Locate the cell with the specified text and output its [x, y] center coordinate. 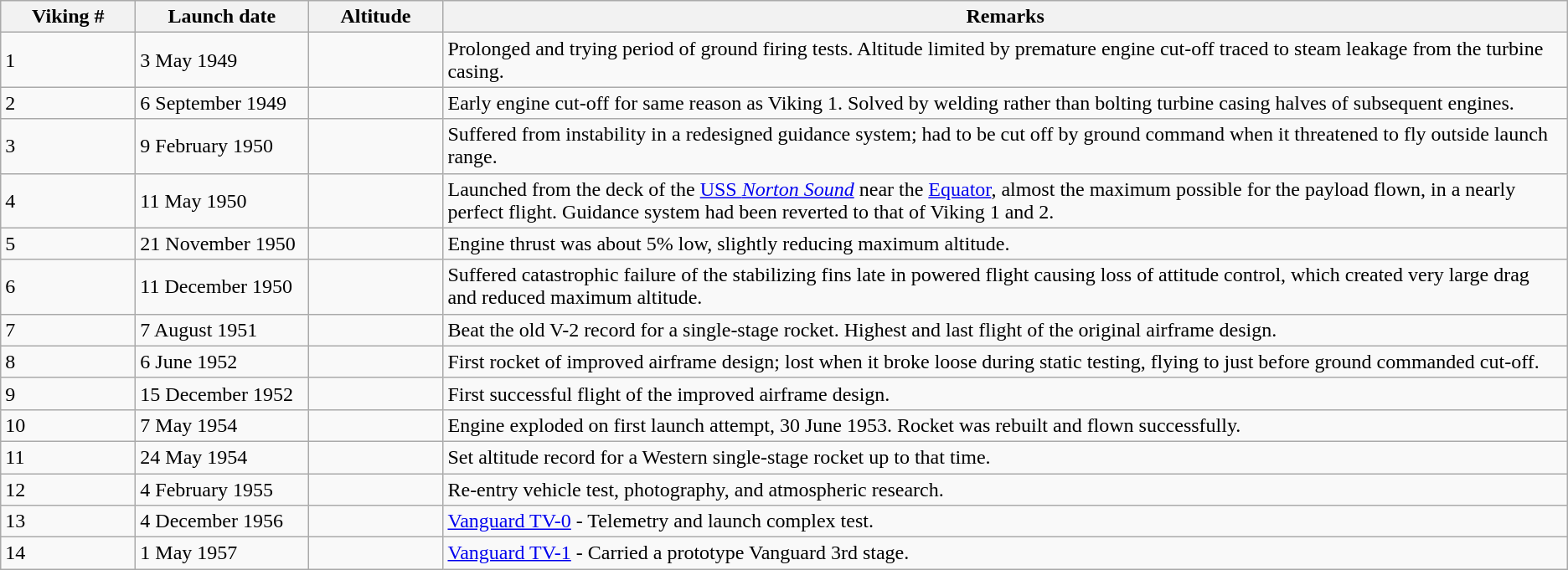
6 [69, 286]
Suffered from instability in a redesigned guidance system; had to be cut off by ground command when it threatened to fly outside launch range. [1005, 146]
Altitude [375, 17]
First rocket of improved airframe design; lost when it broke loose during static testing, flying to just before ground commanded cut-off. [1005, 362]
6 June 1952 [222, 362]
2 [69, 103]
8 [69, 362]
7 [69, 330]
Beat the old V-2 record for a single-stage rocket. Highest and last flight of the original airframe design. [1005, 330]
4 December 1956 [222, 521]
10 [69, 425]
14 [69, 553]
Vanguard TV-0 - Telemetry and launch complex test. [1005, 521]
11 December 1950 [222, 286]
Engine exploded on first launch attempt, 30 June 1953. Rocket was rebuilt and flown successfully. [1005, 425]
7 May 1954 [222, 425]
Re-entry vehicle test, photography, and atmospheric research. [1005, 490]
5 [69, 244]
1 May 1957 [222, 553]
Viking # [69, 17]
Prolonged and trying period of ground firing tests. Altitude limited by premature engine cut-off traced to steam leakage from the turbine casing. [1005, 60]
Launch date [222, 17]
3 [69, 146]
12 [69, 490]
9 February 1950 [222, 146]
Vanguard TV-1 - Carried a prototype Vanguard 3rd stage. [1005, 553]
11 May 1950 [222, 201]
First successful flight of the improved airframe design. [1005, 393]
24 May 1954 [222, 457]
4 February 1955 [222, 490]
9 [69, 393]
13 [69, 521]
15 December 1952 [222, 393]
1 [69, 60]
Set altitude record for a Western single-stage rocket up to that time. [1005, 457]
7 August 1951 [222, 330]
21 November 1950 [222, 244]
3 May 1949 [222, 60]
Remarks [1005, 17]
11 [69, 457]
4 [69, 201]
6 September 1949 [222, 103]
Engine thrust was about 5% low, slightly reducing maximum altitude. [1005, 244]
Early engine cut-off for same reason as Viking 1. Solved by welding rather than bolting turbine casing halves of subsequent engines. [1005, 103]
